Identify which cell holds the provided text, then report its (x, y) central coordinate. 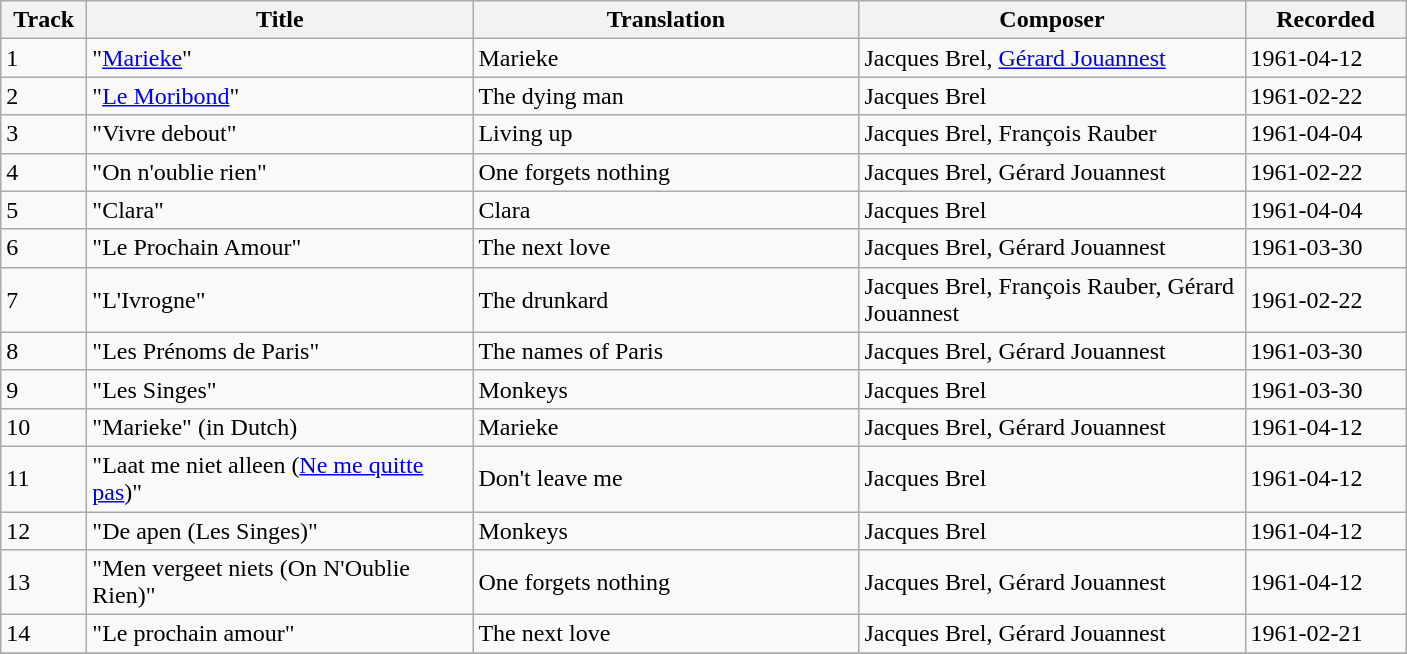
9 (44, 389)
12 (44, 531)
Translation (666, 20)
10 (44, 427)
The names of Paris (666, 351)
5 (44, 210)
"Le Prochain Amour" (280, 248)
7 (44, 300)
The dying man (666, 96)
14 (44, 634)
3 (44, 134)
"Le Moribond" (280, 96)
"Men vergeet niets (On N'Oublie Rien)" (280, 582)
Recorded (1326, 20)
"L'Ivrogne" (280, 300)
11 (44, 478)
"Vivre debout" (280, 134)
"Laat me niet alleen (Ne me quitte pas)" (280, 478)
13 (44, 582)
"De apen (Les Singes)" (280, 531)
Clara (666, 210)
1 (44, 58)
"Les Singes" (280, 389)
"Les Prénoms de Paris" (280, 351)
Don't leave me (666, 478)
Composer (1052, 20)
"Marieke" (in Dutch) (280, 427)
Jacques Brel, François Rauber (1052, 134)
The drunkard (666, 300)
4 (44, 172)
2 (44, 96)
Living up (666, 134)
"Clara" (280, 210)
Title (280, 20)
Jacques Brel, François Rauber, Gérard Jouannest (1052, 300)
Track (44, 20)
8 (44, 351)
6 (44, 248)
1961-02-21 (1326, 634)
"On n'oublie rien" (280, 172)
"Marieke" (280, 58)
"Le prochain amour" (280, 634)
